Extract the (x, y) coordinate from the center of the cell holding the provided text.  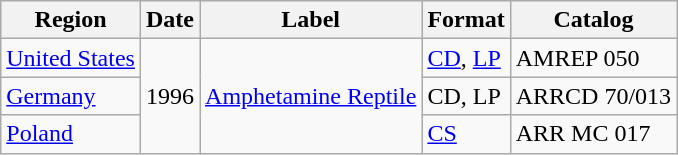
Poland (71, 134)
CS (466, 134)
Format (466, 20)
Amphetamine Reptile (311, 96)
Germany (71, 96)
Catalog (593, 20)
ARR MC 017 (593, 134)
AMREP 050 (593, 58)
United States (71, 58)
1996 (170, 96)
Date (170, 20)
ARRCD 70/013 (593, 96)
Label (311, 20)
Region (71, 20)
